Find where the given text appears and provide that cell's center as [X, Y] coordinate. 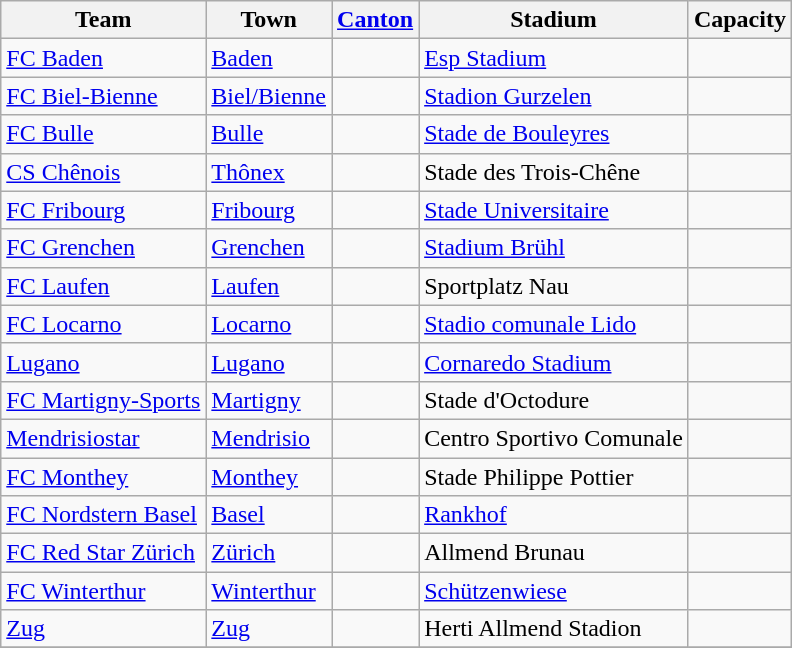
Stadion Gurzelen [554, 96]
Stade des Trois-Chêne [554, 172]
Canton [376, 20]
Bulle [269, 134]
Capacity [740, 20]
FC Baden [104, 58]
FC Biel-Bienne [104, 96]
Mendrisiostar [104, 438]
FC Fribourg [104, 210]
FC Nordstern Basel [104, 515]
FC Red Star Zürich [104, 553]
Monthey [269, 477]
FC Winterthur [104, 591]
FC Monthey [104, 477]
Fribourg [269, 210]
Baden [269, 58]
Team [104, 20]
Biel/Bienne [269, 96]
Town [269, 20]
FC Laufen [104, 286]
Stade Philippe Pottier [554, 477]
Allmend Brunau [554, 553]
Basel [269, 515]
Rankhof [554, 515]
Zürich [269, 553]
Schützenwiese [554, 591]
Stade Universitaire [554, 210]
Herti Allmend Stadion [554, 629]
Stade de Bouleyres [554, 134]
Sportplatz Nau [554, 286]
Stadium Brühl [554, 248]
Winterthur [269, 591]
Laufen [269, 286]
CS Chênois [104, 172]
Centro Sportivo Comunale [554, 438]
Martigny [269, 400]
Esp Stadium [554, 58]
FC Bulle [104, 134]
FC Martigny-Sports [104, 400]
Stadio comunale Lido [554, 324]
Locarno [269, 324]
Stade d'Octodure [554, 400]
Mendrisio [269, 438]
FC Locarno [104, 324]
Cornaredo Stadium [554, 362]
Grenchen [269, 248]
Thônex [269, 172]
FC Grenchen [104, 248]
Stadium [554, 20]
